For the text-containing cell, return its midpoint in [X, Y] coordinate format. 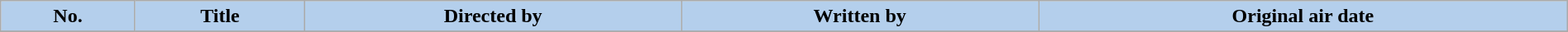
Directed by [493, 16]
No. [68, 16]
Original air date [1303, 16]
Written by [860, 16]
Title [220, 16]
